Detect which cell encompasses the target text, then output its (X, Y) center coordinate. 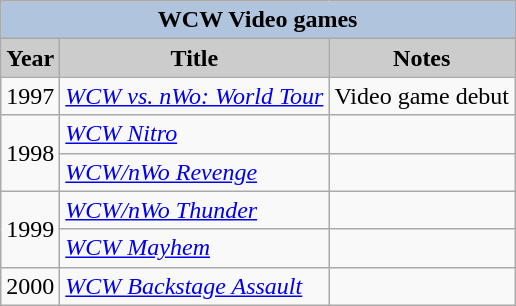
WCW Nitro (194, 134)
2000 (30, 286)
Video game debut (422, 96)
WCW/nWo Thunder (194, 210)
1999 (30, 229)
Year (30, 58)
WCW Mayhem (194, 248)
1997 (30, 96)
Notes (422, 58)
1998 (30, 153)
WCW Video games (258, 20)
WCW vs. nWo: World Tour (194, 96)
Title (194, 58)
WCW/nWo Revenge (194, 172)
WCW Backstage Assault (194, 286)
